Return the (x, y) coordinate for the center point of the cell that contains the specified text.  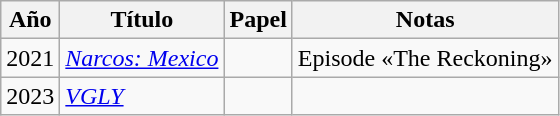
Notas (425, 20)
2021 (30, 58)
Episode «The Reckoning» (425, 58)
Título (142, 20)
Papel (258, 20)
VGLY (142, 96)
2023 (30, 96)
Narcos: Mexico (142, 58)
Año (30, 20)
